Provide the [X, Y] coordinate of the cell's center where the given text is located.  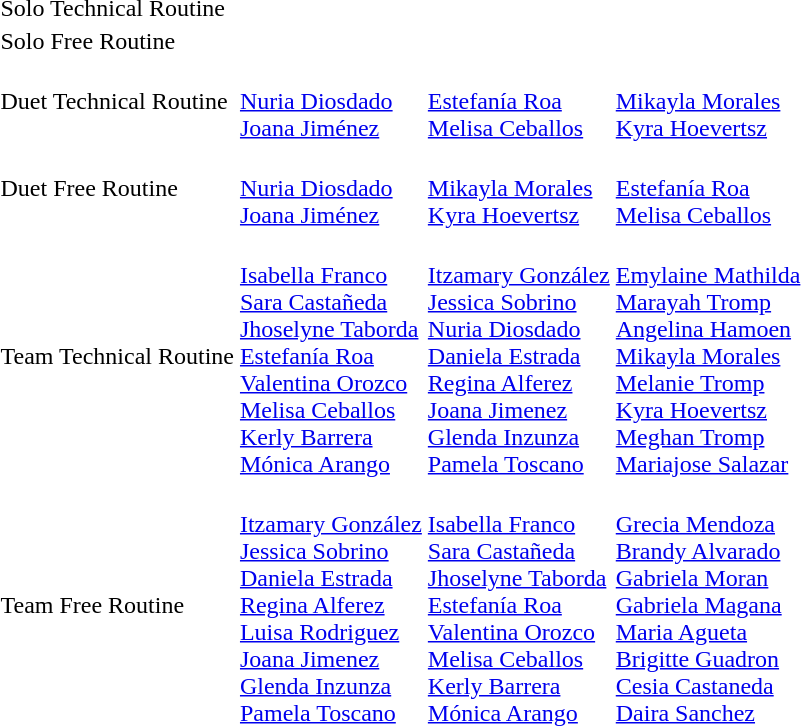
Mikayla MoralesKyra Hoevertsz [518, 188]
Estefanía RoaMelisa Ceballos [518, 101]
Isabella FrancoSara CastañedaJhoselyne TabordaEstefanía RoaValentina OrozcoMelisa CeballosKerly BarreraMónica Arango [330, 356]
Itzamary GonzálezJessica SobrinoNuria DiosdadoDaniela EstradaRegina AlferezJoana JimenezGlenda InzunzaPamela Toscano [518, 356]
